Find where the given text appears and provide that cell's center as [x, y] coordinate. 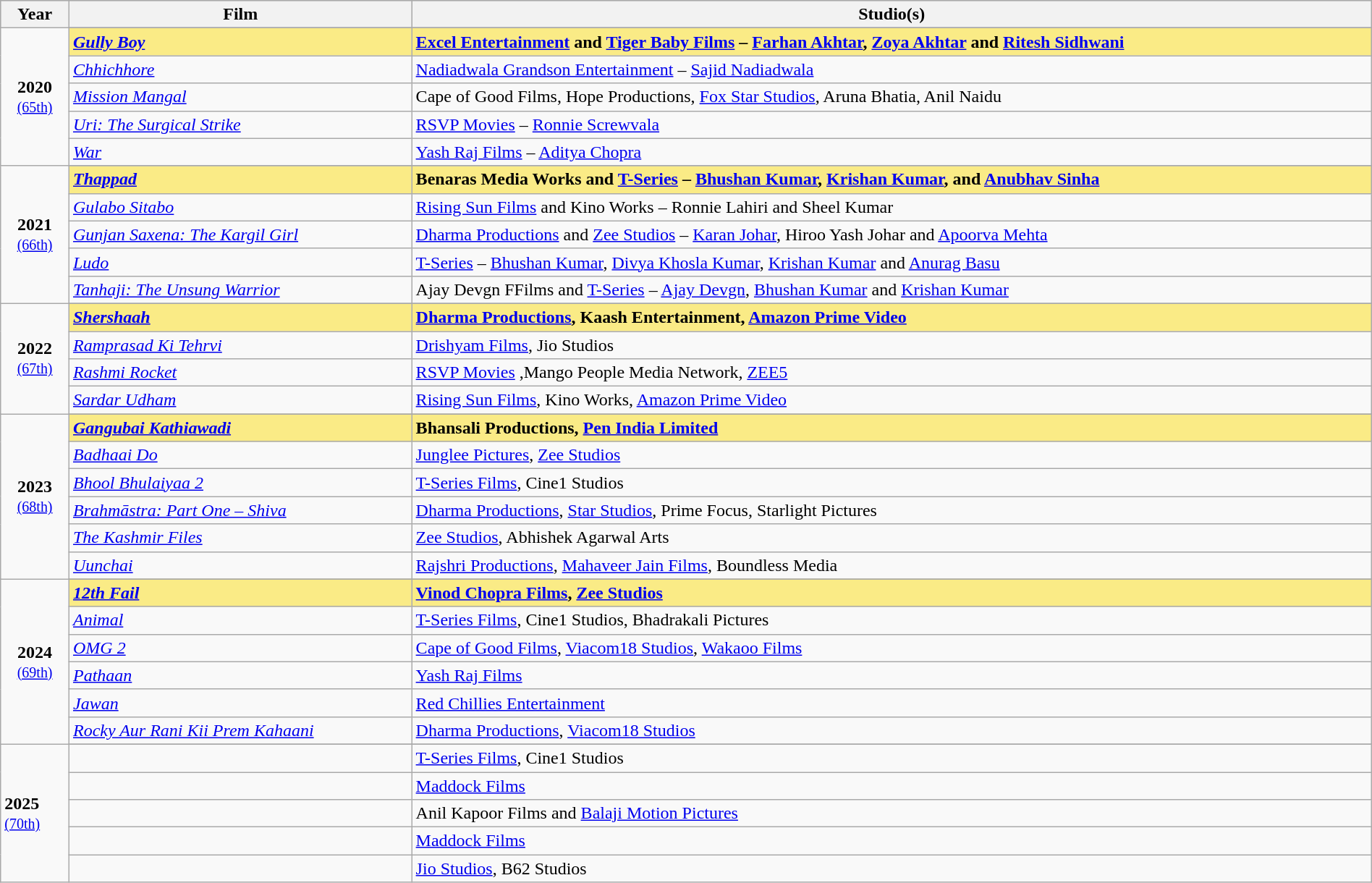
Junglee Pictures, Zee Studios [892, 455]
Ramprasad Ki Tehrvi [240, 345]
Dharma Productions and Zee Studios – Karan Johar, Hiroo Yash Johar and Apoorva Mehta [892, 235]
Studio(s) [892, 14]
Pathaan [240, 675]
2021(66th) [35, 235]
Drishyam Films, Jio Studios [892, 345]
Shershaah [240, 317]
Uunchai [240, 565]
Anil Kapoor Films and Balaji Motion Pictures [892, 814]
12th Fail [240, 593]
Rajshri Productions, Mahaveer Jain Films, Boundless Media [892, 565]
2025(70th) [35, 813]
Yash Raj Films [892, 675]
2023(68th) [35, 497]
Ludo [240, 262]
Rashmi Rocket [240, 373]
Cape of Good Films, Viacom18 Studios, Wakaoo Films [892, 648]
Ajay Devgn FFilms and T-Series – Ajay Devgn, Bhushan Kumar and Krishan Kumar [892, 290]
Jawan [240, 703]
Gully Boy [240, 42]
Bhool Bhulaiyaa 2 [240, 483]
Rising Sun Films and Kino Works – Ronnie Lahiri and Sheel Kumar [892, 207]
Gangubai Kathiawadi [240, 428]
Gulabo Sitabo [240, 207]
2024(69th) [35, 662]
Tanhaji: The Unsung Warrior [240, 290]
The Kashmir Files [240, 538]
War [240, 152]
2022(67th) [35, 358]
Dharma Productions, Star Studios, Prime Focus, Starlight Pictures [892, 510]
Chhichhore [240, 69]
Cape of Good Films, Hope Productions, Fox Star Studios, Aruna Bhatia, Anil Naidu [892, 97]
Yash Raj Films – Aditya Chopra [892, 152]
OMG 2 [240, 648]
Dharma Productions, Viacom18 Studios [892, 730]
T-Series Films, Cine1 Studios, Bhadrakali Pictures [892, 620]
Nadiadwala Grandson Entertainment – Sajid Nadiadwala [892, 69]
Brahmāstra: Part One – Shiva [240, 510]
Dharma Productions, Kaash Entertainment, Amazon Prime Video [892, 317]
Badhaai Do [240, 455]
Red Chillies Entertainment [892, 703]
Gunjan Saxena: The Kargil Girl [240, 235]
RSVP Movies ,Mango People Media Network, ZEE5 [892, 373]
Thappad [240, 179]
Year [35, 14]
Vinod Chopra Films, Zee Studios [892, 593]
Rocky Aur Rani Kii Prem Kahaani [240, 730]
RSVP Movies – Ronnie Screwvala [892, 124]
Benaras Media Works and T-Series – Bhushan Kumar, Krishan Kumar, and Anubhav Sinha [892, 179]
Excel Entertainment and Tiger Baby Films – Farhan Akhtar, Zoya Akhtar and Ritesh Sidhwani [892, 42]
Sardar Udham [240, 400]
Uri: The Surgical Strike [240, 124]
Jio Studios, B62 Studios [892, 869]
Zee Studios, Abhishek Agarwal Arts [892, 538]
Bhansali Productions, Pen India Limited [892, 428]
2020(65th) [35, 97]
T-Series – Bhushan Kumar, Divya Khosla Kumar, Krishan Kumar and Anurag Basu [892, 262]
Rising Sun Films, Kino Works, Amazon Prime Video [892, 400]
Mission Mangal [240, 97]
Animal [240, 620]
Film [240, 14]
